Capture the cell that displays the provided text and extract its (x, y) central coordinate. 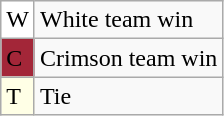
White team win (128, 20)
C (18, 58)
T (18, 96)
W (18, 20)
Crimson team win (128, 58)
Tie (128, 96)
